For the text-containing cell, return its midpoint in [x, y] coordinate format. 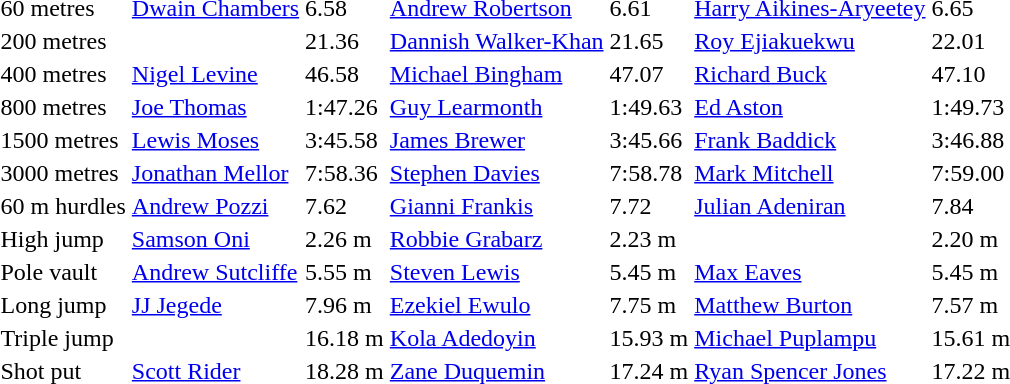
7.72 [649, 206]
21.65 [649, 41]
3:45.58 [345, 140]
15.93 m [649, 338]
James Brewer [496, 140]
Frank Baddick [810, 140]
2.23 m [649, 239]
Guy Learmonth [496, 107]
Steven Lewis [496, 272]
Max Eaves [810, 272]
7:58.78 [649, 173]
Ezekiel Ewulo [496, 305]
Samson Oni [215, 239]
7.96 m [345, 305]
Roy Ejiakuekwu [810, 41]
Julian Adeniran [810, 206]
Matthew Burton [810, 305]
16.18 m [345, 338]
5.55 m [345, 272]
47.07 [649, 74]
21.36 [345, 41]
Ed Aston [810, 107]
46.58 [345, 74]
Andrew Pozzi [215, 206]
7.62 [345, 206]
Stephen Davies [496, 173]
Michael Puplampu [810, 338]
Nigel Levine [215, 74]
Kola Adedoyin [496, 338]
Michael Bingham [496, 74]
Jonathan Mellor [215, 173]
Dannish Walker-Khan [496, 41]
Joe Thomas [215, 107]
1:47.26 [345, 107]
Richard Buck [810, 74]
Robbie Grabarz [496, 239]
Andrew Sutcliffe [215, 272]
JJ Jegede [215, 305]
7.75 m [649, 305]
7:58.36 [345, 173]
Mark Mitchell [810, 173]
Lewis Moses [215, 140]
2.26 m [345, 239]
Gianni Frankis [496, 206]
3:45.66 [649, 140]
5.45 m [649, 272]
1:49.63 [649, 107]
